Detect which cell encompasses the target text, then output its (x, y) center coordinate. 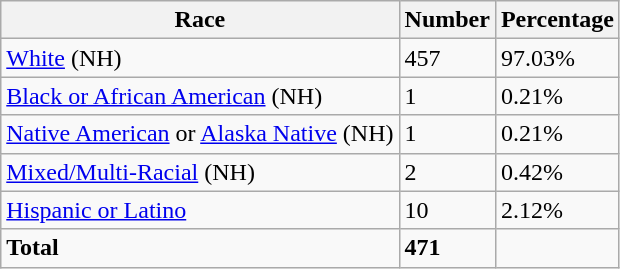
0.42% (557, 172)
2 (447, 172)
Total (200, 248)
Percentage (557, 20)
471 (447, 248)
Native American or Alaska Native (NH) (200, 134)
457 (447, 58)
2.12% (557, 210)
Mixed/Multi-Racial (NH) (200, 172)
Black or African American (NH) (200, 96)
Hispanic or Latino (200, 210)
10 (447, 210)
White (NH) (200, 58)
97.03% (557, 58)
Number (447, 20)
Race (200, 20)
